For the text-containing cell, return its midpoint in (X, Y) coordinate format. 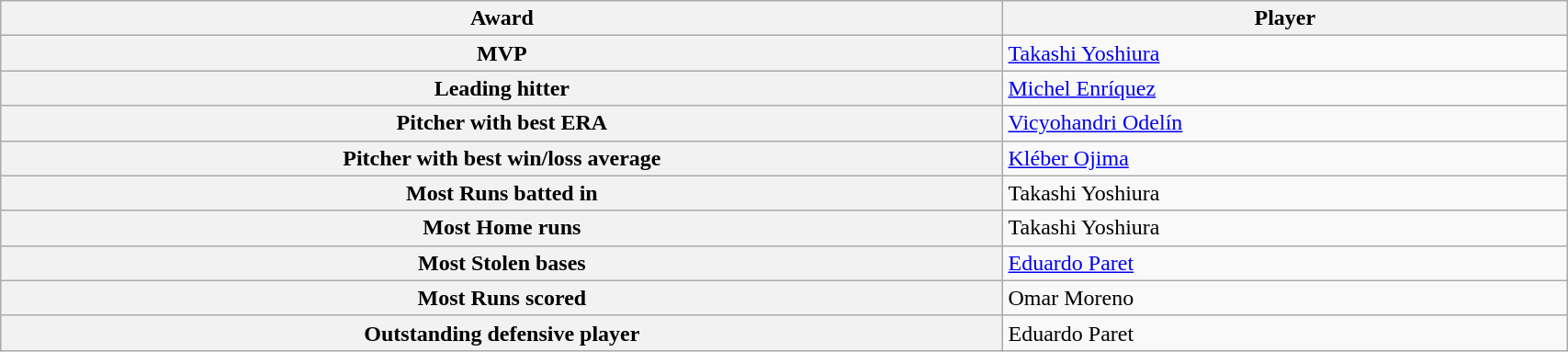
Most Runs batted in (502, 193)
Leading hitter (502, 88)
Most Stolen bases (502, 263)
Most Runs scored (502, 298)
MVP (502, 53)
Most Home runs (502, 228)
Outstanding defensive player (502, 333)
Pitcher with best ERA (502, 123)
Player (1285, 18)
Pitcher with best win/loss average (502, 158)
Award (502, 18)
Vicyohandri Odelín (1285, 123)
Omar Moreno (1285, 298)
Michel Enríquez (1285, 88)
Kléber Ojima (1285, 158)
